Output the (X, Y) coordinate of the center of the cell containing the given text.  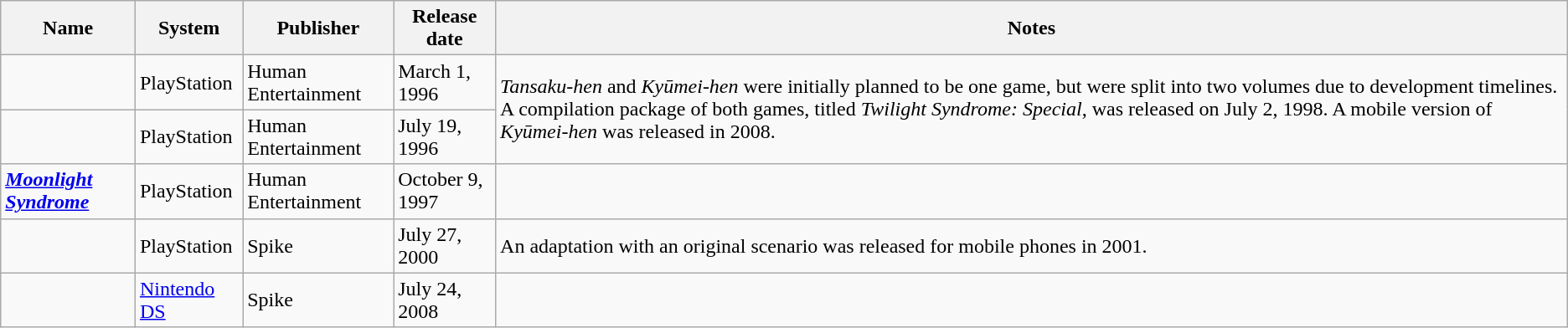
An adaptation with an original scenario was released for mobile phones in 2001. (1032, 246)
Nintendo DS (188, 300)
Notes (1032, 28)
October 9, 1997 (445, 191)
Moonlight Syndrome (69, 191)
July 24, 2008 (445, 300)
Release date (445, 28)
March 1, 1996 (445, 82)
July 27, 2000 (445, 246)
July 19, 1996 (445, 137)
System (188, 28)
Name (69, 28)
Publisher (318, 28)
